Extract the (X, Y) coordinate from the center of the cell holding the provided text.  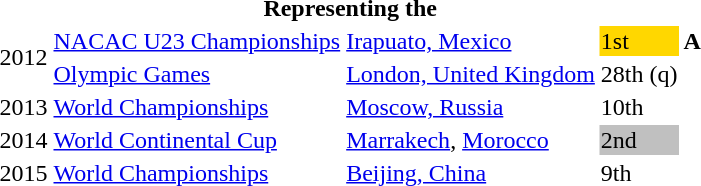
1st (639, 41)
Olympic Games (197, 74)
2nd (639, 140)
10th (639, 107)
Marrakech, Morocco (471, 140)
London, United Kingdom (471, 74)
28th (q) (639, 74)
World Continental Cup (197, 140)
Irapuato, Mexico (471, 41)
NACAC U23 Championships (197, 41)
World Championships (197, 107)
Moscow, Russia (471, 107)
